Locate the cell with the specified text and output its [x, y] center coordinate. 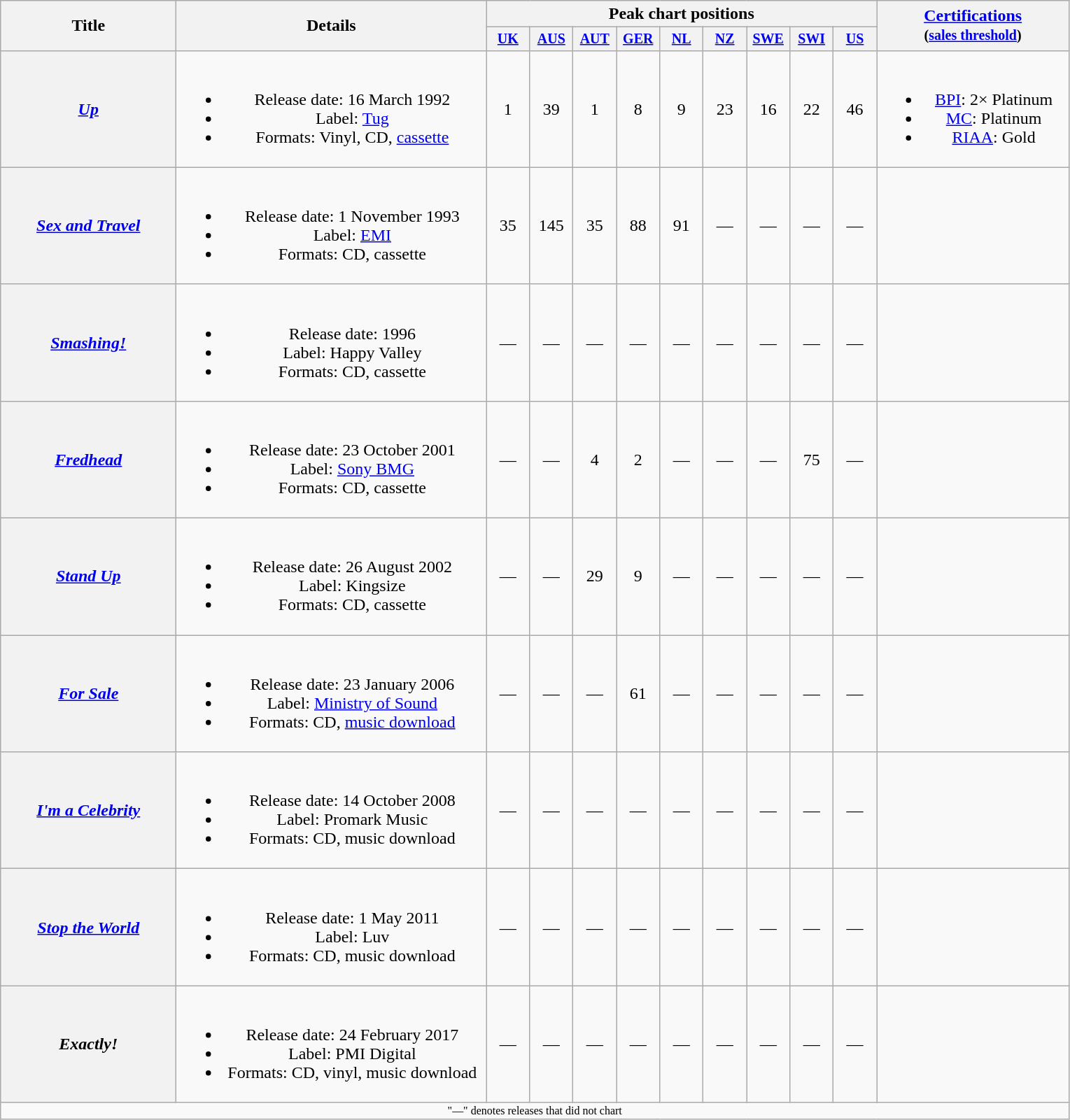
Title [88, 26]
Release date: 16 March 1992Label: TugFormats: Vinyl, CD, cassette [332, 109]
SWI [812, 39]
NZ [725, 39]
Up [88, 109]
Release date: 1 November 1993Label: EMIFormats: CD, cassette [332, 225]
22 [812, 109]
145 [551, 225]
8 [638, 109]
"—" denotes releases that did not chart [535, 1111]
Certifications(sales threshold) [973, 26]
For Sale [88, 694]
Release date: 24 February 2017Label: PMI DigitalFormats: CD, vinyl, music download [332, 1044]
88 [638, 225]
Stop the World [88, 928]
Smashing! [88, 343]
Sex and Travel [88, 225]
75 [812, 459]
91 [682, 225]
AUT [595, 39]
Release date: 26 August 2002Label: KingsizeFormats: CD, cassette [332, 576]
4 [595, 459]
I'm a Celebrity [88, 810]
US [855, 39]
Fredhead [88, 459]
BPI: 2× PlatinumMC: PlatinumRIAA: Gold [973, 109]
Release date: 14 October 2008Label: Promark MusicFormats: CD, music download [332, 810]
Release date: 23 January 2006Label: Ministry of SoundFormats: CD, music download [332, 694]
Stand Up [88, 576]
Release date: 23 October 2001Label: Sony BMGFormats: CD, cassette [332, 459]
Release date: 1996Label: Happy ValleyFormats: CD, cassette [332, 343]
23 [725, 109]
AUS [551, 39]
Exactly! [88, 1044]
Release date: 1 May 2011Label: LuvFormats: CD, music download [332, 928]
46 [855, 109]
Details [332, 26]
29 [595, 576]
GER [638, 39]
61 [638, 694]
Peak chart positions [682, 14]
UK [508, 39]
2 [638, 459]
39 [551, 109]
NL [682, 39]
SWE [768, 39]
16 [768, 109]
